Find where the given text appears and provide that cell's center as [X, Y] coordinate. 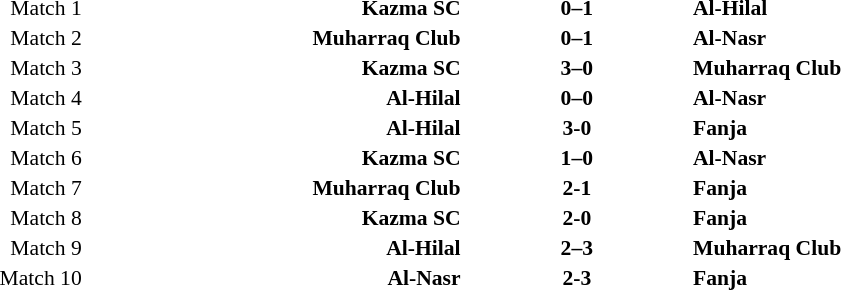
3-0 [577, 128]
2-0 [577, 218]
2-1 [577, 188]
1–0 [577, 158]
2–3 [577, 248]
3–0 [577, 68]
0–1 [577, 38]
0–0 [577, 98]
